Provide the (x, y) coordinate of the cell's center where the given text is located.  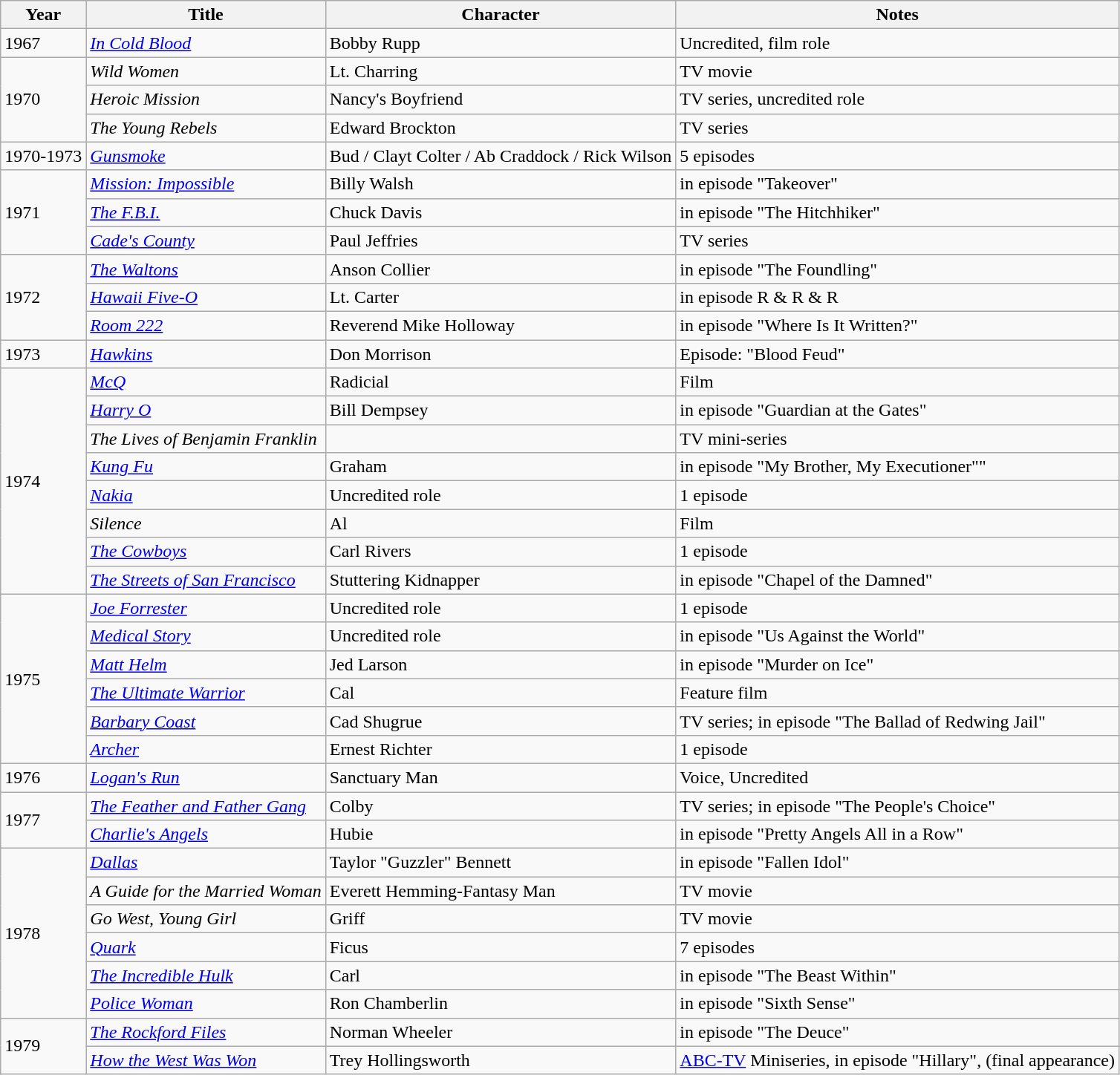
Room 222 (206, 325)
Quark (206, 947)
1970 (43, 99)
1970-1973 (43, 156)
Edward Brockton (501, 128)
in episode "Pretty Angels All in a Row" (897, 834)
The Lives of Benjamin Franklin (206, 439)
Norman Wheeler (501, 1032)
in episode "Sixth Sense" (897, 1004)
in episode "Us Against the World" (897, 636)
Joe Forrester (206, 608)
McQ (206, 382)
Medical Story (206, 636)
Nancy's Boyfriend (501, 99)
Hawaii Five-O (206, 297)
in episode "The Beast Within" (897, 976)
in episode "The Hitchhiker" (897, 212)
The Streets of San Francisco (206, 580)
Archer (206, 749)
Barbary Coast (206, 721)
Carl (501, 976)
Title (206, 15)
Feature film (897, 693)
Lt. Carter (501, 297)
1967 (43, 43)
Mission: Impossible (206, 184)
The Incredible Hulk (206, 976)
Hawkins (206, 354)
Dallas (206, 863)
Bill Dempsey (501, 411)
Hubie (501, 834)
Billy Walsh (501, 184)
TV series; in episode "The People's Choice" (897, 806)
Silence (206, 523)
Trey Hollingsworth (501, 1060)
Character (501, 15)
1973 (43, 354)
Ficus (501, 947)
ABC-TV Miniseries, in episode "Hillary", (final appearance) (897, 1060)
Al (501, 523)
Sanctuary Man (501, 777)
in episode "The Foundling" (897, 269)
The Rockford Files (206, 1032)
1979 (43, 1046)
Police Woman (206, 1004)
7 episodes (897, 947)
In Cold Blood (206, 43)
Nakia (206, 495)
in episode "Guardian at the Gates" (897, 411)
Anson Collier (501, 269)
1972 (43, 297)
Voice, Uncredited (897, 777)
Graham (501, 467)
Bobby Rupp (501, 43)
1974 (43, 481)
Matt Helm (206, 664)
The Young Rebels (206, 128)
in episode "Chapel of the Damned" (897, 580)
TV mini-series (897, 439)
Stuttering Kidnapper (501, 580)
Heroic Mission (206, 99)
1975 (43, 679)
1977 (43, 820)
The Feather and Father Gang (206, 806)
Carl Rivers (501, 552)
TV series; in episode "The Ballad of Redwing Jail" (897, 721)
Colby (501, 806)
Ron Chamberlin (501, 1004)
Notes (897, 15)
Paul Jeffries (501, 241)
in episode "My Brother, My Executioner"" (897, 467)
Go West, Young Girl (206, 919)
Chuck Davis (501, 212)
A Guide for the Married Woman (206, 891)
in episode R & R & R (897, 297)
1976 (43, 777)
Lt. Charring (501, 71)
The Ultimate Warrior (206, 693)
Kung Fu (206, 467)
Radicial (501, 382)
Episode: "Blood Feud" (897, 354)
The Cowboys (206, 552)
Ernest Richter (501, 749)
Uncredited, film role (897, 43)
Cade's County (206, 241)
Gunsmoke (206, 156)
Bud / Clayt Colter / Ab Craddock / Rick Wilson (501, 156)
in episode "Fallen Idol" (897, 863)
Reverend Mike Holloway (501, 325)
Jed Larson (501, 664)
TV series, uncredited role (897, 99)
Don Morrison (501, 354)
The Waltons (206, 269)
Everett Hemming-Fantasy Man (501, 891)
1978 (43, 933)
in episode "Where Is It Written?" (897, 325)
Cal (501, 693)
Year (43, 15)
5 episodes (897, 156)
in episode "Takeover" (897, 184)
Taylor "Guzzler" Bennett (501, 863)
The F.B.I. (206, 212)
Cad Shugrue (501, 721)
Wild Women (206, 71)
1971 (43, 212)
Harry O (206, 411)
How the West Was Won (206, 1060)
Charlie's Angels (206, 834)
in episode "The Deuce" (897, 1032)
in episode "Murder on Ice" (897, 664)
Griff (501, 919)
Logan's Run (206, 777)
